Identify which cell holds the provided text, then report its (X, Y) central coordinate. 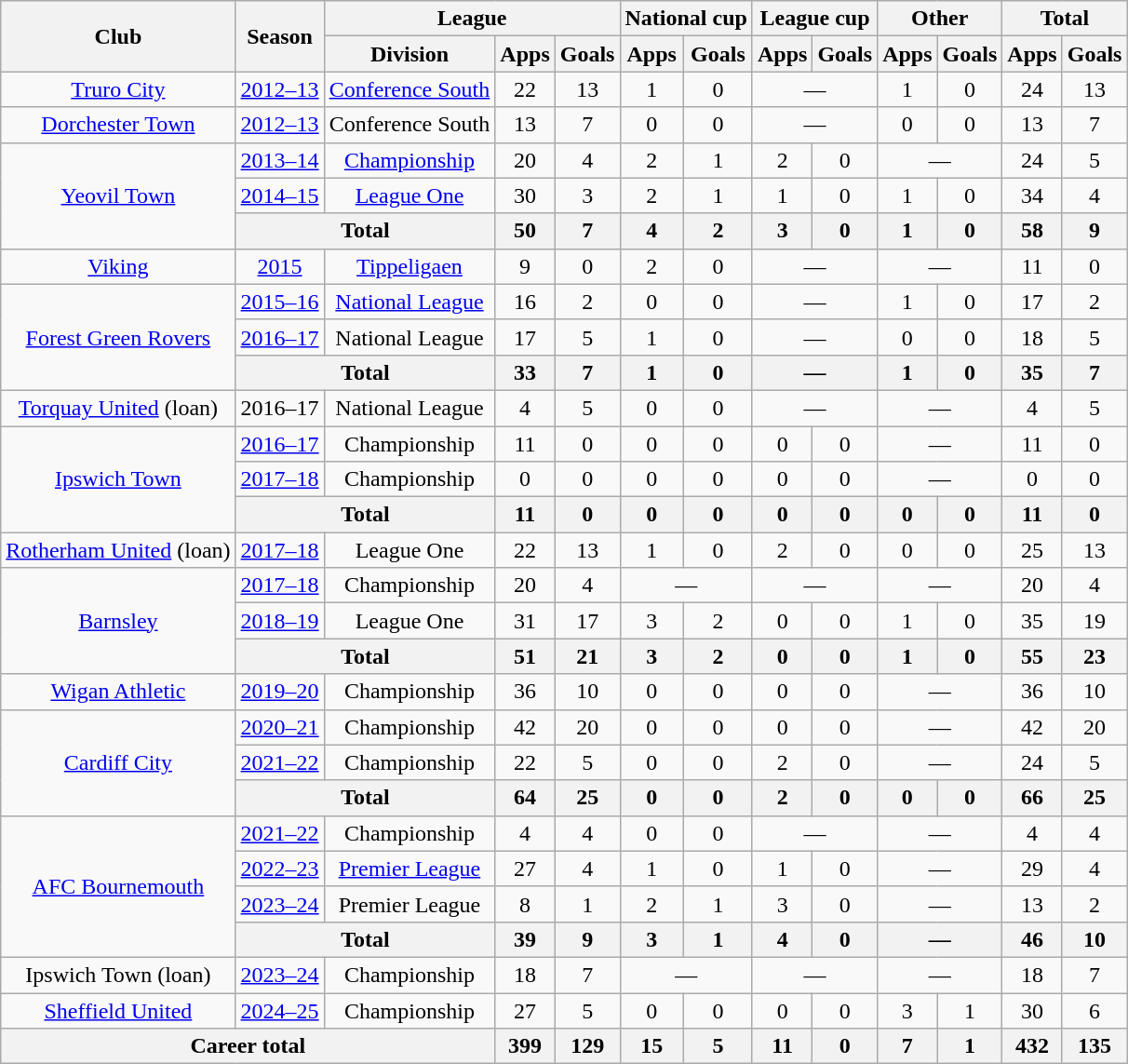
51 (525, 656)
432 (1032, 1046)
Ipswich Town (118, 479)
Barnsley (118, 621)
Season (279, 36)
50 (525, 231)
21 (587, 656)
31 (525, 621)
6 (1094, 1010)
16 (525, 302)
Club (118, 36)
129 (587, 1046)
2014–15 (279, 195)
135 (1094, 1046)
2019–20 (279, 692)
Yeovil Town (118, 195)
Wigan Athletic (118, 692)
Tippeligaen (410, 266)
2018–19 (279, 621)
Viking (118, 266)
46 (1032, 939)
29 (1032, 869)
2024–25 (279, 1010)
Rotherham United (loan) (118, 550)
2013–14 (279, 160)
League cup (814, 19)
55 (1032, 656)
National cup (686, 19)
58 (1032, 231)
Division (410, 54)
Other (940, 19)
League (472, 19)
Truro City (118, 89)
2022–23 (279, 869)
Forest Green Rovers (118, 337)
39 (525, 939)
Dorchester Town (118, 125)
2020–21 (279, 727)
66 (1032, 798)
Career total (248, 1046)
Ipswich Town (loan) (118, 975)
19 (1094, 621)
34 (1032, 195)
Torquay United (loan) (118, 408)
23 (1094, 656)
399 (525, 1046)
Cardiff City (118, 762)
8 (525, 904)
2015–16 (279, 302)
AFC Bournemouth (118, 886)
2015 (279, 266)
64 (525, 798)
33 (525, 372)
Sheffield United (118, 1010)
15 (651, 1046)
